Determine the (x, y) coordinate at the center of the cell enclosing the given text.  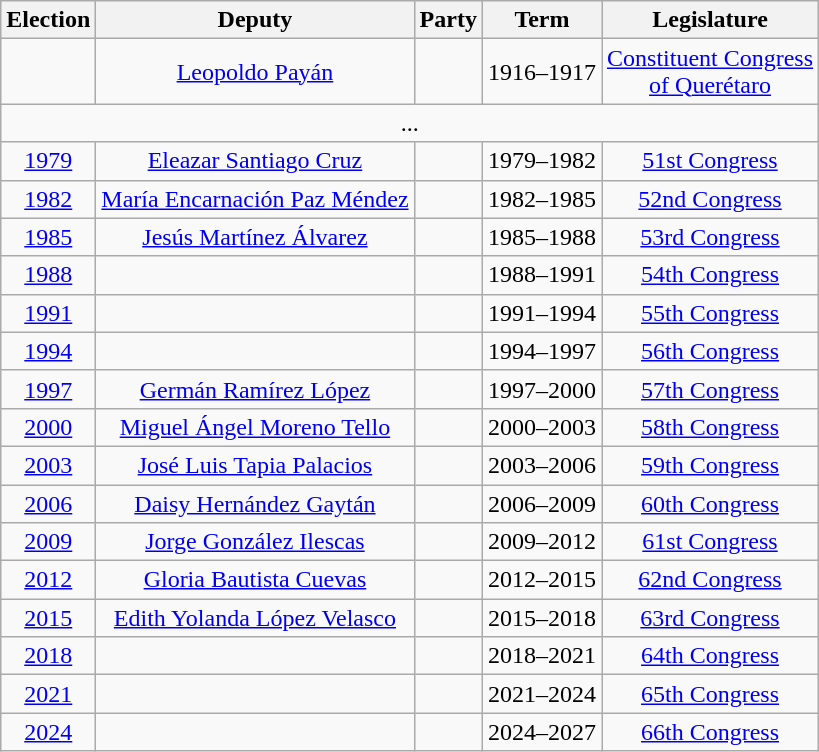
51st Congress (710, 161)
Jesús Martínez Álvarez (255, 237)
1916–1917 (542, 72)
Eleazar Santiago Cruz (255, 161)
1985 (48, 237)
52nd Congress (710, 199)
2018 (48, 656)
2024–2027 (542, 732)
2021 (48, 694)
Jorge González Ilescas (255, 542)
1988 (48, 275)
2006–2009 (542, 503)
56th Congress (710, 351)
2003 (48, 465)
1997–2000 (542, 389)
2006 (48, 503)
María Encarnación Paz Méndez (255, 199)
1988–1991 (542, 275)
Leopoldo Payán (255, 72)
54th Congress (710, 275)
Legislature (710, 20)
53rd Congress (710, 237)
55th Congress (710, 313)
2000–2003 (542, 427)
1982–1985 (542, 199)
2021–2024 (542, 694)
Party (448, 20)
64th Congress (710, 656)
1991–1994 (542, 313)
59th Congress (710, 465)
Gloria Bautista Cuevas (255, 580)
2015 (48, 618)
65th Congress (710, 694)
61st Congress (710, 542)
José Luis Tapia Palacios (255, 465)
Term (542, 20)
... (410, 123)
1979 (48, 161)
1979–1982 (542, 161)
Edith Yolanda López Velasco (255, 618)
63rd Congress (710, 618)
2000 (48, 427)
Deputy (255, 20)
62nd Congress (710, 580)
Germán Ramírez López (255, 389)
Constituent Congressof Querétaro (710, 72)
2018–2021 (542, 656)
2009 (48, 542)
2012 (48, 580)
2003–2006 (542, 465)
Miguel Ángel Moreno Tello (255, 427)
Daisy Hernández Gaytán (255, 503)
1994 (48, 351)
2015–2018 (542, 618)
1982 (48, 199)
57th Congress (710, 389)
Election (48, 20)
1994–1997 (542, 351)
1985–1988 (542, 237)
60th Congress (710, 503)
2012–2015 (542, 580)
2024 (48, 732)
2009–2012 (542, 542)
66th Congress (710, 732)
58th Congress (710, 427)
1997 (48, 389)
1991 (48, 313)
